Scan for the cell matching the given text and deliver its [x, y] coordinate at center. 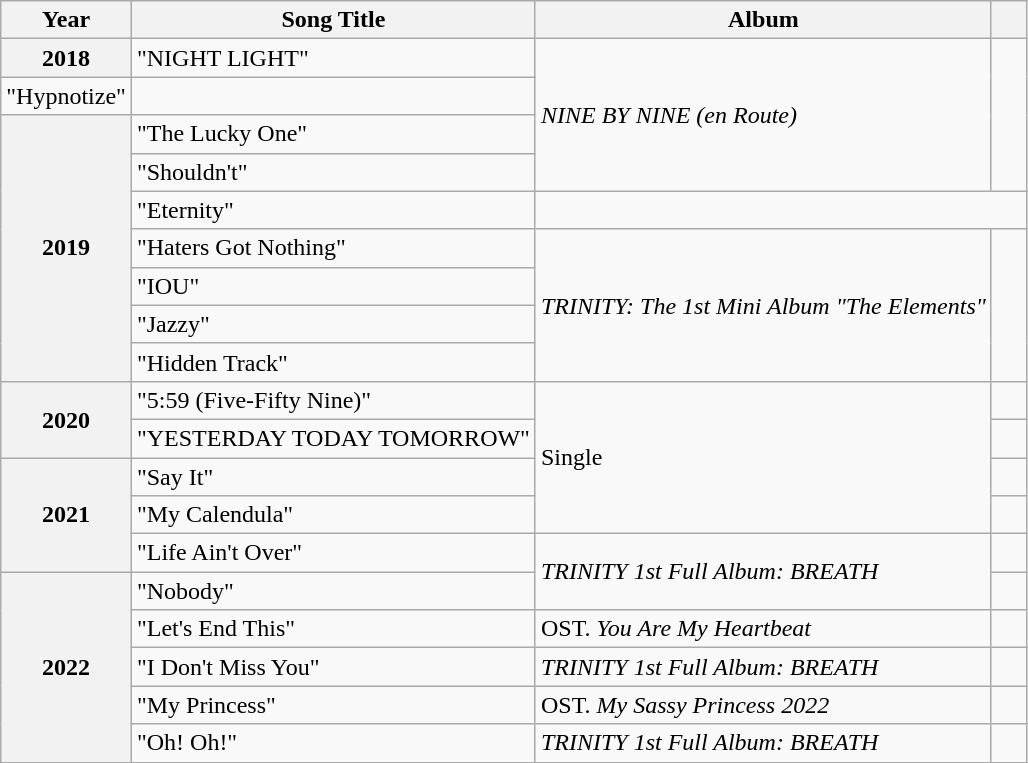
Song Title [333, 20]
"Eternity" [333, 210]
2018 [66, 58]
"Hypnotize" [66, 96]
"Life Ain't Over" [333, 553]
"Say It" [333, 477]
"I Don't Miss You" [333, 667]
Year [66, 20]
2022 [66, 667]
"IOU" [333, 286]
"Let's End This" [333, 629]
Single [763, 457]
"Hidden Track" [333, 362]
"YESTERDAY TODAY TOMORROW" [333, 438]
TRINITY: The 1st Mini Album "The Elements" [763, 305]
"Oh! Oh!" [333, 743]
"My Princess" [333, 705]
OST. My Sassy Princess 2022 [763, 705]
"NIGHT LIGHT" [333, 58]
"My Calendula" [333, 515]
"Jazzy" [333, 324]
"The Lucky One" [333, 134]
"Haters Got Nothing" [333, 248]
"Nobody" [333, 591]
2019 [66, 248]
"Shouldn't" [333, 172]
2020 [66, 419]
OST. You Are My Heartbeat [763, 629]
Album [763, 20]
2021 [66, 515]
"5:59 (Five-Fifty Nine)" [333, 400]
NINE BY NINE (en Route) [763, 115]
